Output the (x, y) coordinate of the center of the cell containing the given text.  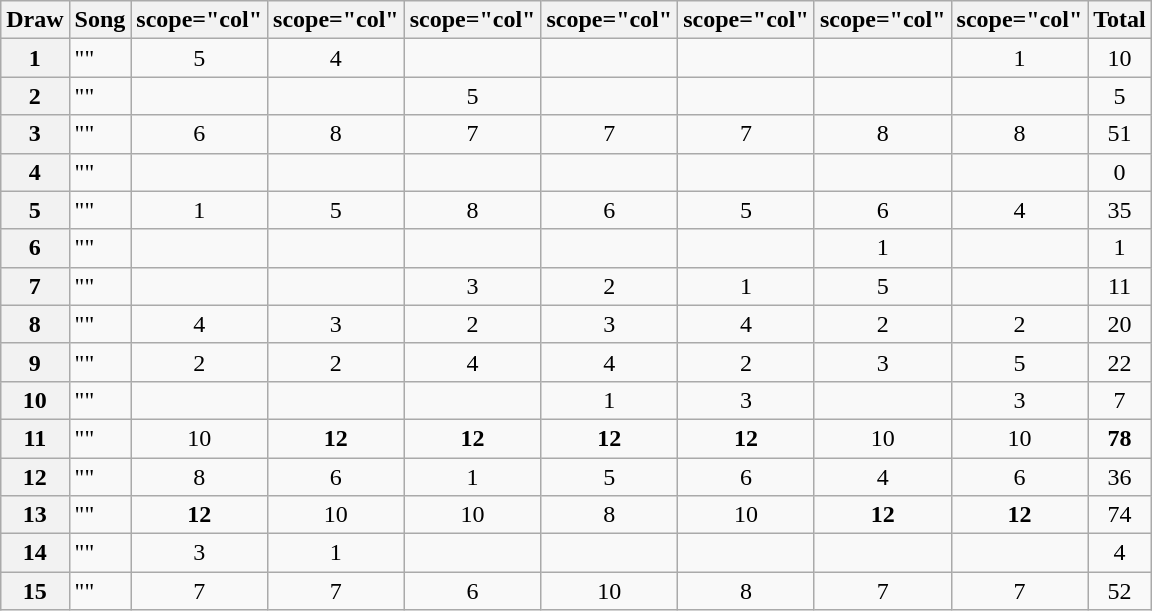
Draw (35, 20)
0 (1120, 172)
22 (1120, 362)
78 (1120, 438)
36 (1120, 477)
15 (35, 591)
Song (100, 20)
74 (1120, 515)
14 (35, 553)
52 (1120, 591)
35 (1120, 210)
20 (1120, 324)
9 (35, 362)
Total (1120, 20)
13 (35, 515)
51 (1120, 134)
